Provide the (x, y) coordinate of the cell's center where the given text is located.  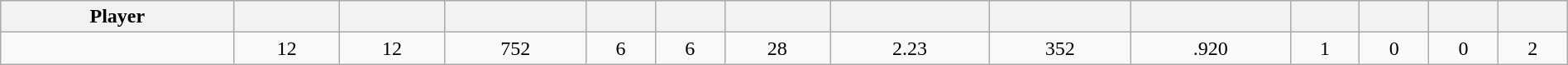
.920 (1211, 48)
Player (117, 17)
2 (1532, 48)
28 (777, 48)
752 (516, 48)
2.23 (910, 48)
352 (1060, 48)
1 (1325, 48)
